Locate the cell with the specified text and output its (X, Y) center coordinate. 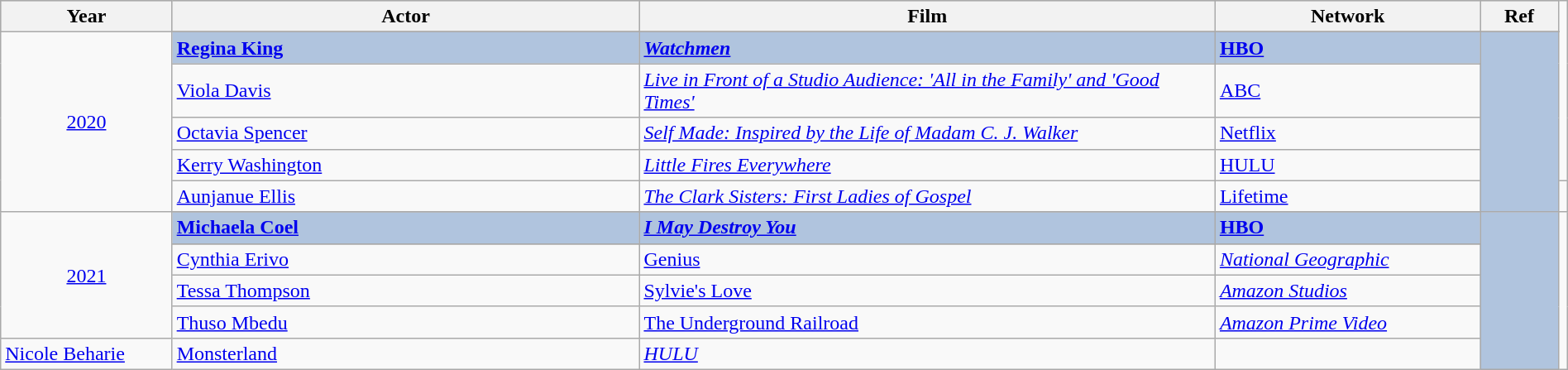
Amazon Prime Video (1347, 322)
Viola Davis (405, 91)
Regina King (405, 48)
Ref (1519, 17)
2020 (86, 123)
Netflix (1347, 133)
Aunjanue Ellis (405, 196)
Lifetime (1347, 196)
Actor (405, 17)
Nicole Beharie (86, 353)
Cynthia Erivo (405, 259)
Thuso Mbedu (405, 322)
Michaela Coel (405, 228)
Amazon Studios (1347, 291)
The Underground Railroad (927, 322)
Self Made: Inspired by the Life of Madam C. J. Walker (927, 133)
Genius (927, 259)
I May Destroy You (927, 228)
2021 (86, 275)
ABC (1347, 91)
Year (86, 17)
Network (1347, 17)
Little Fires Everywhere (927, 165)
Tessa Thompson (405, 291)
The Clark Sisters: First Ladies of Gospel (927, 196)
Monsterland (405, 353)
Watchmen (927, 48)
Film (927, 17)
National Geographic (1347, 259)
Kerry Washington (405, 165)
Octavia Spencer (405, 133)
Sylvie's Love (927, 291)
Live in Front of a Studio Audience: 'All in the Family' and 'Good Times' (927, 91)
